Scan for the cell matching the given text and deliver its [x, y] coordinate at center. 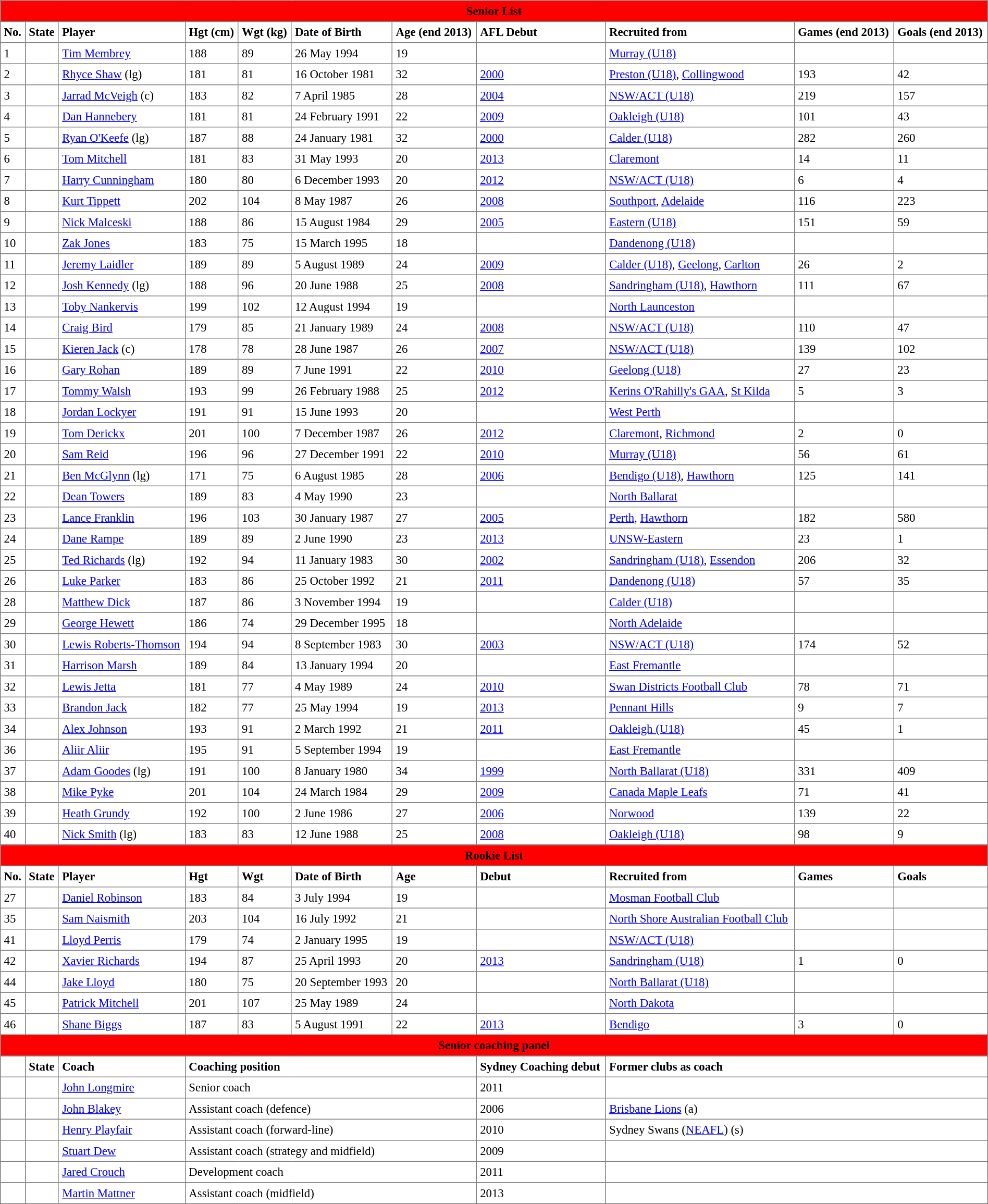
Martin Mattner [122, 1193]
Hgt (cm) [212, 32]
North Dakota [700, 1003]
16 [13, 370]
25 October 1992 [342, 581]
8 January 1980 [342, 771]
111 [844, 285]
Jared Crouch [122, 1172]
12 [13, 285]
28 June 1987 [342, 349]
174 [844, 644]
Stuart Dew [122, 1151]
Xavier Richards [122, 961]
31 May 1993 [342, 158]
Southport, Adelaide [700, 201]
Sandringham (U18), Hawthorn [700, 285]
John Blakey [122, 1109]
Harry Cunningham [122, 180]
Mosman Football Club [700, 898]
Coaching position [331, 1066]
Alex Johnson [122, 729]
6 August 1985 [342, 475]
Lewis Jetta [122, 686]
Lance Franklin [122, 518]
Shane Biggs [122, 1024]
Daniel Robinson [122, 898]
13 January 1994 [342, 665]
25 May 1994 [342, 707]
178 [212, 349]
7 December 1987 [342, 433]
Sandringham (U18) [700, 961]
Assistant coach (midfield) [331, 1193]
260 [941, 138]
47 [941, 327]
12 June 1988 [342, 834]
36 [13, 750]
2 March 1992 [342, 729]
North Launceston [700, 306]
2003 [541, 644]
15 [13, 349]
Ted Richards (lg) [122, 560]
Claremont, Richmond [700, 433]
6 December 1993 [342, 180]
17 [13, 391]
Wgt [265, 876]
171 [212, 475]
North Shore Australian Football Club [700, 918]
38 [13, 792]
141 [941, 475]
2004 [541, 95]
282 [844, 138]
Assistant coach (forward-line) [331, 1129]
107 [265, 1003]
99 [265, 391]
8 [13, 201]
Assistant coach (strategy and midfield) [331, 1151]
Matthew Dick [122, 602]
103 [265, 518]
2 January 1995 [342, 940]
Sam Reid [122, 454]
5 August 1991 [342, 1024]
11 January 1983 [342, 560]
Lloyd Perris [122, 940]
80 [265, 180]
30 January 1987 [342, 518]
82 [265, 95]
67 [941, 285]
4 May 1989 [342, 686]
16 October 1981 [342, 74]
26 February 1988 [342, 391]
5 August 1989 [342, 264]
Games [844, 876]
40 [13, 834]
Harrison Marsh [122, 665]
101 [844, 116]
3 July 1994 [342, 898]
195 [212, 750]
Claremont [700, 158]
AFL Debut [541, 32]
26 May 1994 [342, 53]
Heath Grundy [122, 813]
44 [13, 982]
Dean Towers [122, 496]
85 [265, 327]
29 December 1995 [342, 623]
157 [941, 95]
Senior List [494, 11]
Age [435, 876]
15 August 1984 [342, 222]
56 [844, 454]
Tom Mitchell [122, 158]
27 December 1991 [342, 454]
Age (end 2013) [435, 32]
Goals (end 2013) [941, 32]
87 [265, 961]
Adam Goodes (lg) [122, 771]
46 [13, 1024]
Josh Kennedy (lg) [122, 285]
Assistant coach (defence) [331, 1109]
Ben McGlynn (lg) [122, 475]
Kurt Tippett [122, 201]
Pennant Hills [700, 707]
Tom Derickx [122, 433]
Luke Parker [122, 581]
Ryan O'Keefe (lg) [122, 138]
Debut [541, 876]
Nick Smith (lg) [122, 834]
Hgt [212, 876]
Patrick Mitchell [122, 1003]
Canada Maple Leafs [700, 792]
24 March 1984 [342, 792]
Toby Nankervis [122, 306]
Brisbane Lions (a) [796, 1109]
219 [844, 95]
223 [941, 201]
Former clubs as coach [796, 1066]
39 [13, 813]
202 [212, 201]
151 [844, 222]
North Ballarat [700, 496]
Dane Rampe [122, 538]
33 [13, 707]
Development coach [331, 1172]
Geelong (U18) [700, 370]
Norwood [700, 813]
61 [941, 454]
52 [941, 644]
580 [941, 518]
North Adelaide [700, 623]
16 July 1992 [342, 918]
Games (end 2013) [844, 32]
Tim Membrey [122, 53]
Nick Malceski [122, 222]
24 February 1991 [342, 116]
12 August 1994 [342, 306]
59 [941, 222]
Mike Pyke [122, 792]
Swan Districts Football Club [700, 686]
John Longmire [122, 1087]
3 November 1994 [342, 602]
110 [844, 327]
Eastern (U18) [700, 222]
Rookie List [494, 855]
8 May 1987 [342, 201]
88 [265, 138]
21 January 1989 [342, 327]
15 March 1995 [342, 243]
Preston (U18), Collingwood [700, 74]
2 June 1990 [342, 538]
Sydney Swans (NEAFL) (s) [796, 1129]
199 [212, 306]
57 [844, 581]
Lewis Roberts-Thomson [122, 644]
1999 [541, 771]
Tommy Walsh [122, 391]
Aliir Aliir [122, 750]
Rhyce Shaw (lg) [122, 74]
5 September 1994 [342, 750]
Jarrad McVeigh (c) [122, 95]
15 June 1993 [342, 412]
409 [941, 771]
Henry Playfair [122, 1129]
20 September 1993 [342, 982]
Calder (U18), Geelong, Carlton [700, 264]
Dan Hannebery [122, 116]
Kerins O'Rahilly's GAA, St Kilda [700, 391]
Bendigo (U18), Hawthorn [700, 475]
Coach [122, 1066]
31 [13, 665]
Sam Naismith [122, 918]
10 [13, 243]
Senior coaching panel [494, 1045]
West Perth [700, 412]
Bendigo [700, 1024]
Wgt (kg) [265, 32]
37 [13, 771]
Craig Bird [122, 327]
206 [844, 560]
2 June 1986 [342, 813]
116 [844, 201]
125 [844, 475]
186 [212, 623]
Senior coach [331, 1087]
2002 [541, 560]
Kieren Jack (c) [122, 349]
Jeremy Laidler [122, 264]
Perth, Hawthorn [700, 518]
Brandon Jack [122, 707]
7 June 1991 [342, 370]
8 September 1983 [342, 644]
2007 [541, 349]
25 April 1993 [342, 961]
24 January 1981 [342, 138]
Jake Lloyd [122, 982]
Zak Jones [122, 243]
4 May 1990 [342, 496]
7 April 1985 [342, 95]
Goals [941, 876]
Jordan Lockyer [122, 412]
331 [844, 771]
203 [212, 918]
13 [13, 306]
George Hewett [122, 623]
Sandringham (U18), Essendon [700, 560]
98 [844, 834]
UNSW-Eastern [700, 538]
25 May 1989 [342, 1003]
Gary Rohan [122, 370]
Sydney Coaching debut [541, 1066]
43 [941, 116]
20 June 1988 [342, 285]
